Capture the cell that displays the provided text and extract its (X, Y) central coordinate. 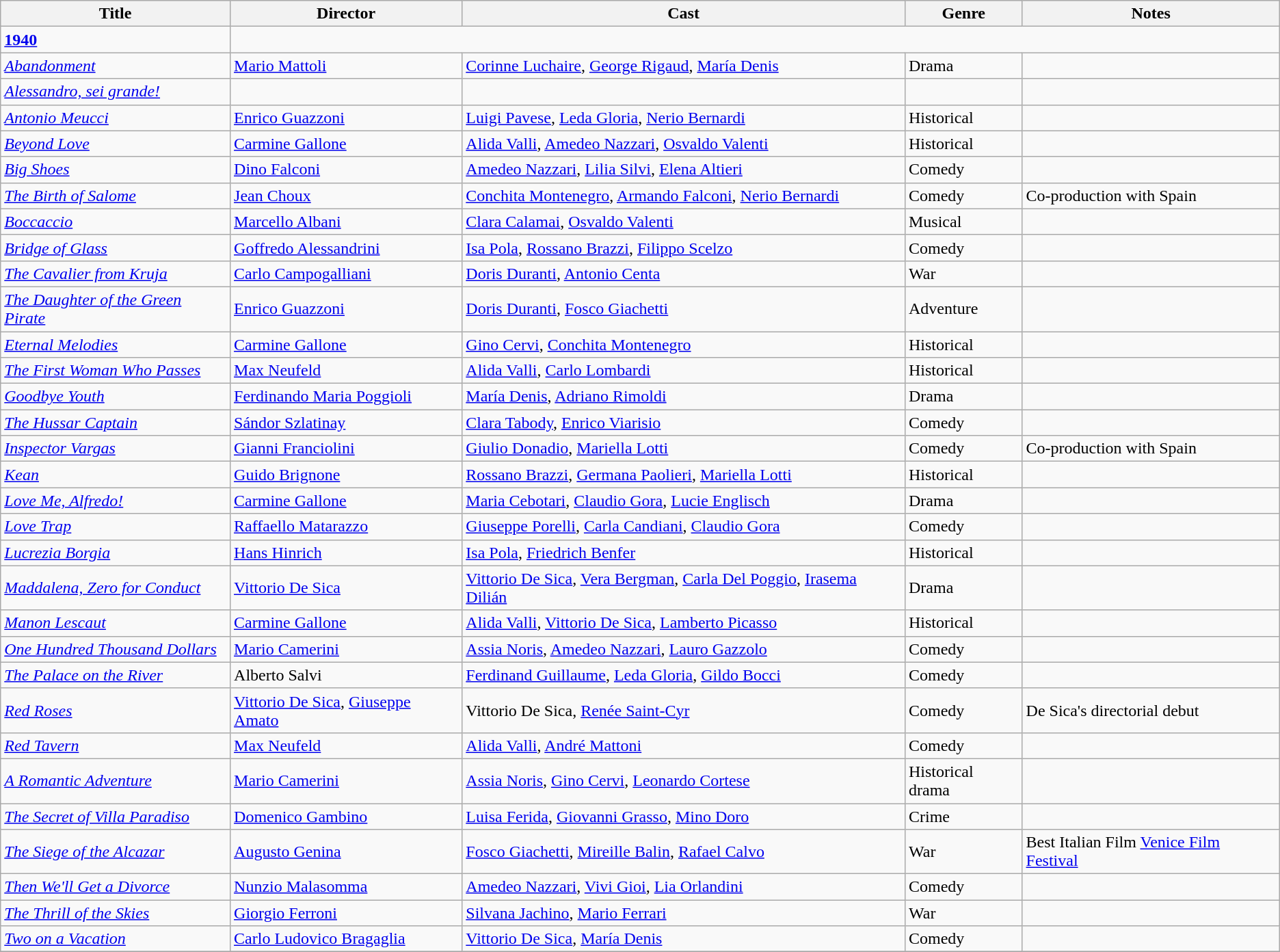
Vittorio De Sica, Renée Saint-Cyr (684, 710)
Silvana Jachino, Mario Ferrari (684, 913)
Guido Brignone (346, 475)
Historical drama (963, 781)
Love Me, Alfredo! (116, 501)
De Sica's directorial debut (1151, 710)
Goodbye Youth (116, 397)
Maria Cebotari, Claudio Gora, Lucie Englisch (684, 501)
The Palace on the River (116, 675)
Giulio Donadio, Mariella Lotti (684, 449)
Vittorio De Sica, Giuseppe Amato (346, 710)
Kean (116, 475)
Inspector Vargas (116, 449)
Corinne Luchaire, George Rigaud, María Denis (684, 66)
Alida Valli, Vittorio De Sica, Lamberto Picasso (684, 623)
Alessandro, sei grande! (116, 92)
The Birth of Salome (116, 196)
Giuseppe Porelli, Carla Candiani, Claudio Gora (684, 527)
Vittorio De Sica (346, 588)
Fosco Giachetti, Mireille Balin, Rafael Calvo (684, 852)
Eternal Melodies (116, 344)
Bridge of Glass (116, 248)
Carlo Ludovico Bragaglia (346, 939)
Hans Hinrich (346, 553)
Raffaello Matarazzo (346, 527)
Musical (963, 222)
Isa Pola, Friedrich Benfer (684, 553)
Boccaccio (116, 222)
Nunzio Malasomma (346, 887)
One Hundred Thousand Dollars (116, 649)
Giorgio Ferroni (346, 913)
Manon Lescaut (116, 623)
Then We'll Get a Divorce (116, 887)
Alberto Salvi (346, 675)
Alida Valli, Amedeo Nazzari, Osvaldo Valenti (684, 144)
The Secret of Villa Paradiso (116, 816)
Clara Tabody, Enrico Viarisio (684, 423)
Marcello Albani (346, 222)
Luisa Ferida, Giovanni Grasso, Mino Doro (684, 816)
Vittorio De Sica, María Denis (684, 939)
Title (116, 14)
Carlo Campogalliani (346, 274)
Amedeo Nazzari, Lilia Silvi, Elena Altieri (684, 170)
Ferdinando Maria Poggioli (346, 397)
Ferdinand Guillaume, Leda Gloria, Gildo Bocci (684, 675)
Maddalena, Zero for Conduct (116, 588)
Red Tavern (116, 745)
Crime (963, 816)
Love Trap (116, 527)
Clara Calamai, Osvaldo Valenti (684, 222)
Doris Duranti, Fosco Giachetti (684, 309)
Mario Mattoli (346, 66)
Amedeo Nazzari, Vivi Gioi, Lia Orlandini (684, 887)
Rossano Brazzi, Germana Paolieri, Mariella Lotti (684, 475)
Domenico Gambino (346, 816)
Jean Choux (346, 196)
Abandonment (116, 66)
Alida Valli, André Mattoni (684, 745)
Gianni Franciolini (346, 449)
Conchita Montenegro, Armando Falconi, Nerio Bernardi (684, 196)
Isa Pola, Rossano Brazzi, Filippo Scelzo (684, 248)
Beyond Love (116, 144)
Alida Valli, Carlo Lombardi (684, 371)
Director (346, 14)
Sándor Szlatinay (346, 423)
A Romantic Adventure (116, 781)
Cast (684, 14)
The Daughter of the Green Pirate (116, 309)
Best Italian Film Venice Film Festival (1151, 852)
Lucrezia Borgia (116, 553)
Dino Falconi (346, 170)
María Denis, Adriano Rimoldi (684, 397)
Gino Cervi, Conchita Montenegro (684, 344)
Doris Duranti, Antonio Centa (684, 274)
Two on a Vacation (116, 939)
Antonio Meucci (116, 118)
The Siege of the Alcazar (116, 852)
Big Shoes (116, 170)
Assia Noris, Gino Cervi, Leonardo Cortese (684, 781)
The Thrill of the Skies (116, 913)
Red Roses (116, 710)
Genre (963, 14)
Notes (1151, 14)
1940 (116, 40)
Augusto Genina (346, 852)
Luigi Pavese, Leda Gloria, Nerio Bernardi (684, 118)
The Cavalier from Kruja (116, 274)
Assia Noris, Amedeo Nazzari, Lauro Gazzolo (684, 649)
The First Woman Who Passes (116, 371)
Vittorio De Sica, Vera Bergman, Carla Del Poggio, Irasema Dilián (684, 588)
Goffredo Alessandrini (346, 248)
The Hussar Captain (116, 423)
Adventure (963, 309)
